Return the (X, Y) coordinate for the center point of the cell that contains the specified text.  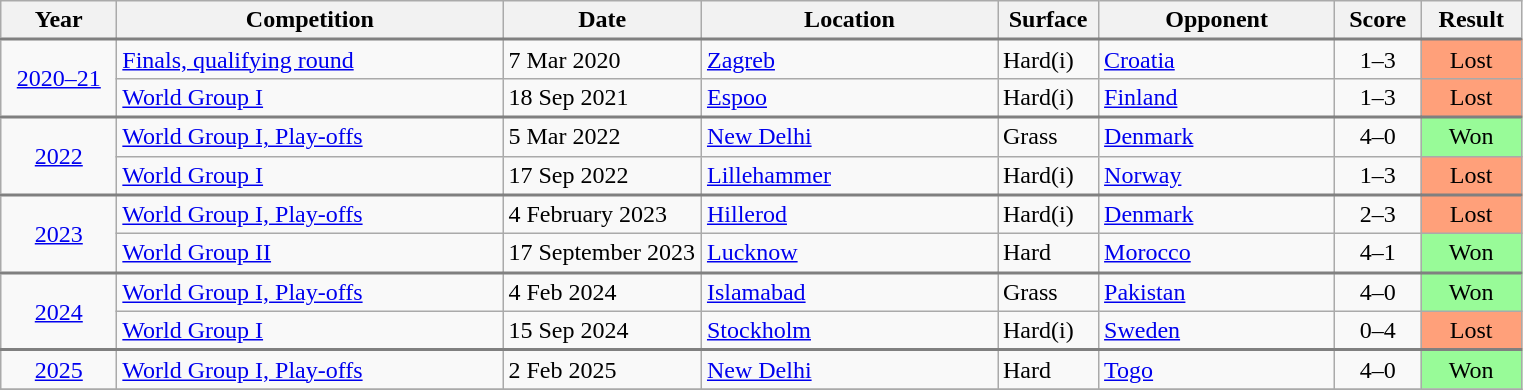
4–1 (1378, 254)
World Group II (310, 254)
2–3 (1378, 214)
2025 (59, 370)
Espoo (849, 98)
2 Feb 2025 (602, 370)
Location (849, 20)
15 Sep 2024 (602, 330)
2020–21 (59, 79)
0–4 (1378, 330)
Date (602, 20)
Result (1472, 20)
17 Sep 2022 (602, 176)
Croatia (1217, 60)
2022 (59, 156)
2024 (59, 311)
18 Sep 2021 (602, 98)
Zagreb (849, 60)
Norway (1217, 176)
Score (1378, 20)
Togo (1217, 370)
Finland (1217, 98)
Opponent (1217, 20)
Islamabad (849, 292)
Stockholm (849, 330)
Year (59, 20)
17 September 2023 (602, 254)
Competition (310, 20)
4 February 2023 (602, 214)
7 Mar 2020 (602, 60)
Hillerod (849, 214)
Lucknow (849, 254)
Pakistan (1217, 292)
2023 (59, 234)
4 Feb 2024 (602, 292)
5 Mar 2022 (602, 136)
Sweden (1217, 330)
Morocco (1217, 254)
Lillehammer (849, 176)
Surface (1048, 20)
Finals, qualifying round (310, 60)
